Output the (X, Y) coordinate of the center of the cell containing the given text.  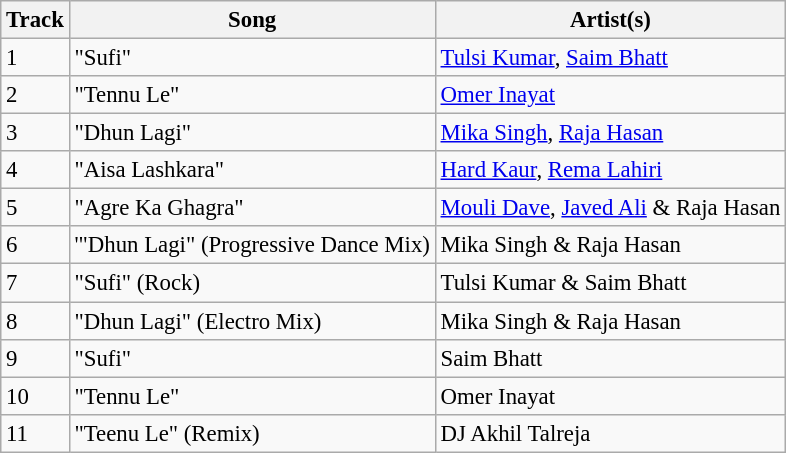
"Dhun Lagi" (Electro Mix) (252, 321)
Tulsi Kumar & Saim Bhatt (610, 283)
Mouli Dave, Javed Ali & Raja Hasan (610, 208)
1 (35, 58)
8 (35, 321)
9 (35, 358)
7 (35, 283)
Mika Singh, Raja Hasan (610, 133)
4 (35, 170)
3 (35, 133)
5 (35, 208)
"Dhun Lagi" (252, 133)
2 (35, 95)
"Teenu Le" (Remix) (252, 433)
DJ Akhil Talreja (610, 433)
"Aisa Lashkara" (252, 170)
Song (252, 20)
Saim Bhatt (610, 358)
"Agre Ka Ghagra" (252, 208)
Track (35, 20)
6 (35, 245)
Hard Kaur, Rema Lahiri (610, 170)
10 (35, 396)
Tulsi Kumar, Saim Bhatt (610, 58)
"Sufi" (Rock) (252, 283)
'"Dhun Lagi" (Progressive Dance Mix) (252, 245)
Artist(s) (610, 20)
11 (35, 433)
